Find where the given text appears and provide that cell's center as (X, Y) coordinate. 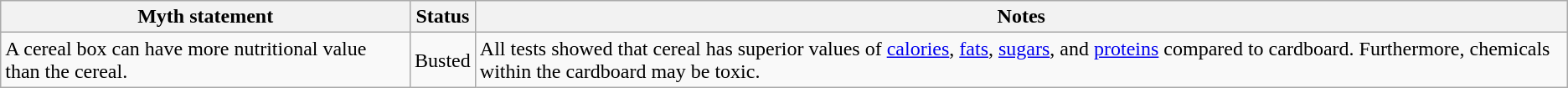
Myth statement (206, 17)
Notes (1021, 17)
A cereal box can have more nutritional value than the cereal. (206, 60)
Status (443, 17)
Busted (443, 60)
